Pinpoint the cell where the given text exists, returning its (X, Y) midpoint coordinate. 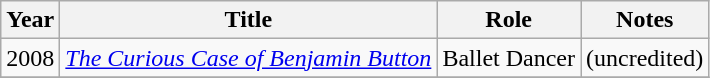
2008 (30, 58)
(uncredited) (645, 58)
Role (509, 20)
Notes (645, 20)
The Curious Case of Benjamin Button (248, 58)
Year (30, 20)
Ballet Dancer (509, 58)
Title (248, 20)
